Find where the given text appears and provide that cell's center as (x, y) coordinate. 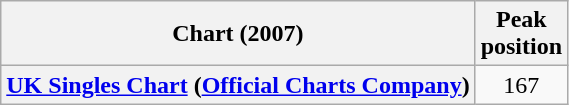
UK Singles Chart (Official Charts Company) (238, 85)
167 (521, 85)
Peakposition (521, 34)
Chart (2007) (238, 34)
